Capture the cell that displays the provided text and extract its [x, y] central coordinate. 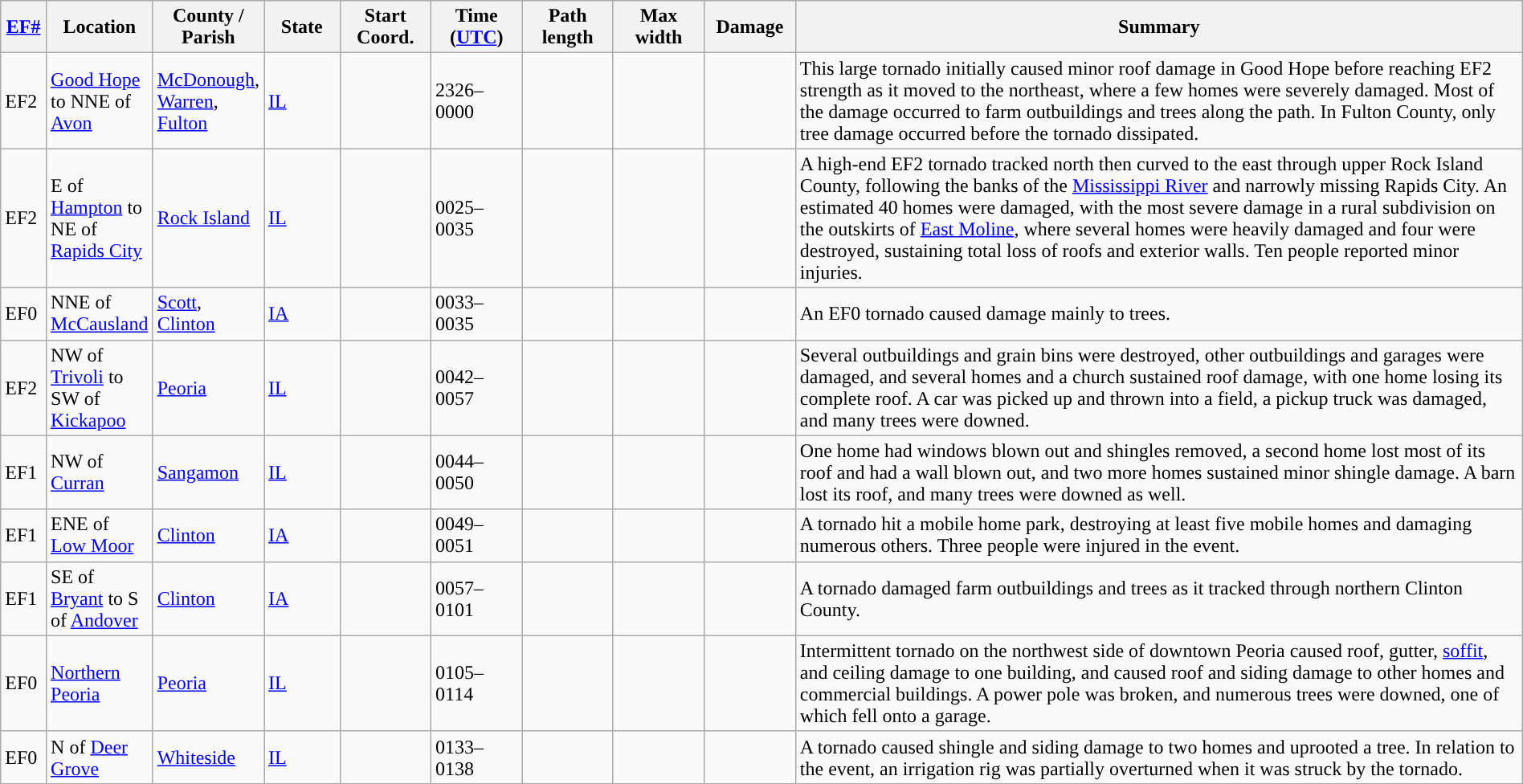
McDonough, Warren, Fulton [208, 101]
NW of Trivoli to SW of Kickapoo [100, 387]
Good Hope to NNE of Avon [100, 101]
Whiteside [208, 757]
Path length [567, 27]
ENE of Low Moor [100, 535]
Northern Peoria [100, 683]
Time (UTC) [477, 27]
Summary [1158, 27]
0105–0114 [477, 683]
NW of Curran [100, 472]
Scott, Clinton [208, 313]
Location [100, 27]
A tornado hit a mobile home park, destroying at least five mobile homes and damaging numerous others. Three people were injured in the event. [1158, 535]
Sangamon [208, 472]
0033–0035 [477, 313]
Rock Island [208, 218]
NNE of McCausland [100, 313]
State [302, 27]
0042–0057 [477, 387]
0044–0050 [477, 472]
0057–0101 [477, 598]
0049–0051 [477, 535]
EF# [24, 27]
0025–0035 [477, 218]
Max width [659, 27]
Start Coord. [386, 27]
A tornado damaged farm outbuildings and trees as it tracked through northern Clinton County. [1158, 598]
An EF0 tornado caused damage mainly to trees. [1158, 313]
N of Deer Grove [100, 757]
Damage [750, 27]
E of Hampton to NE of Rapids City [100, 218]
0133–0138 [477, 757]
SE of Bryant to S of Andover [100, 598]
2326–0000 [477, 101]
County / Parish [208, 27]
